Provide the (x, y) coordinate of the cell's center where the given text is located.  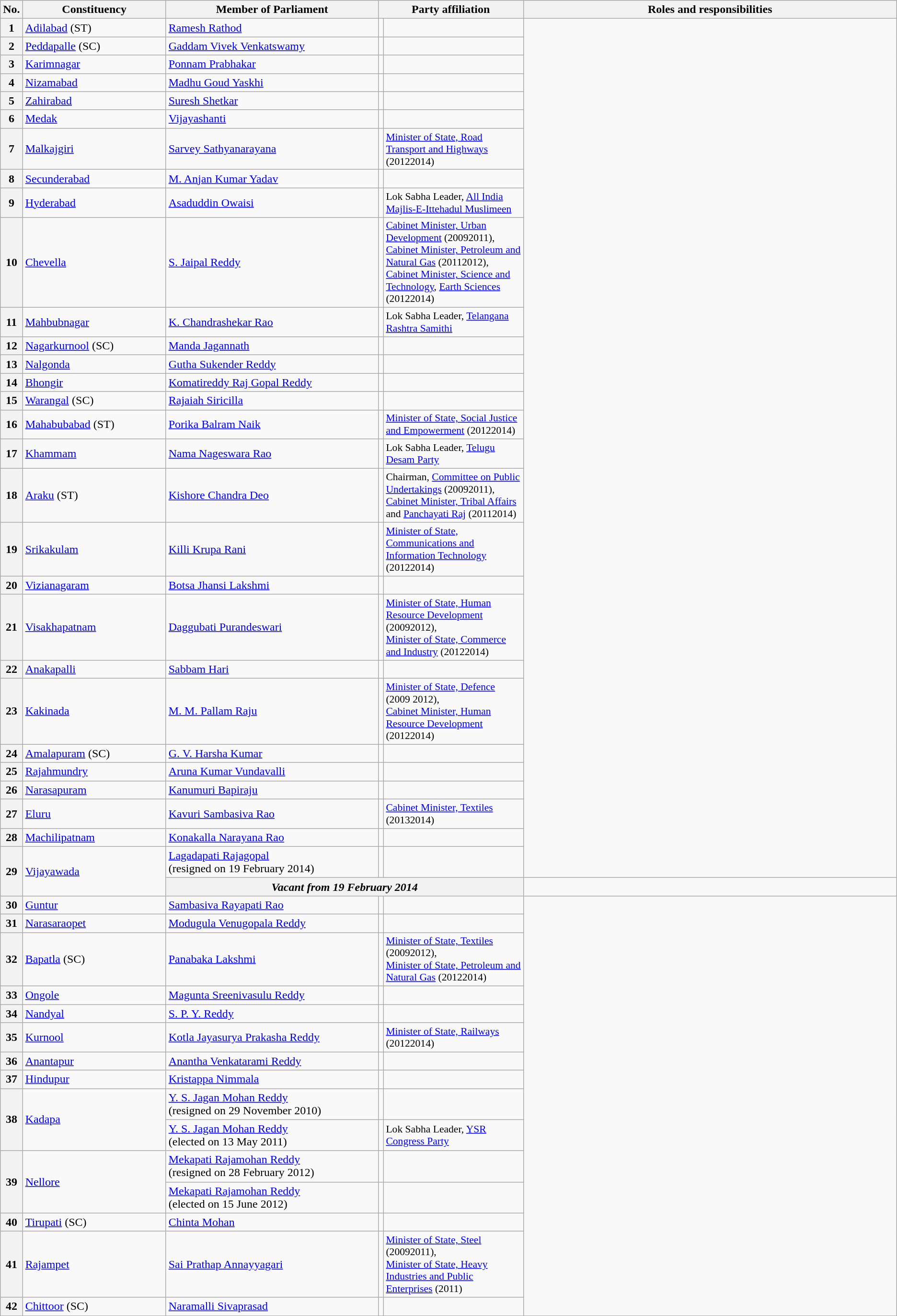
9 (11, 202)
Peddapalle (SC) (94, 46)
22 (11, 669)
27 (11, 814)
39 (11, 1182)
6 (11, 119)
Srikakulam (94, 549)
17 (11, 453)
Machilipatnam (94, 837)
Gutha Sukender Reddy (272, 364)
32 (11, 959)
Sarvey Sathyanarayana (272, 149)
Lok Sabha Leader, Telugu Desam Party (453, 453)
Minister of State, Communications and Information Technology (20122014) (453, 549)
Khammam (94, 453)
Eluru (94, 814)
Nizamabad (94, 82)
Vijayawada (94, 871)
Lagadapati Rajagopal(resigned on 19 February 2014) (272, 862)
Araku (ST) (94, 495)
Hyderabad (94, 202)
Madhu Goud Yaskhi (272, 82)
31 (11, 923)
19 (11, 549)
3 (11, 64)
Minister of State, Steel (20092011),Minister of State, Heavy Industries and Public Enterprises (2011) (453, 1264)
16 (11, 425)
15 (11, 401)
Rajampet (94, 1264)
Anantha Venkatarami Reddy (272, 1061)
M. M. Pallam Raju (272, 711)
Minister of State, Social Justice and Empowerment (20122014) (453, 425)
Magunta Sreenivasulu Reddy (272, 995)
18 (11, 495)
30 (11, 905)
No. (11, 10)
34 (11, 1014)
Killi Krupa Rani (272, 549)
Chittoor (SC) (94, 1306)
S. Jaipal Reddy (272, 263)
Member of Parliament (272, 10)
Gaddam Vivek Venkatswamy (272, 46)
Bhongir (94, 382)
Warangal (SC) (94, 401)
33 (11, 995)
Secunderabad (94, 179)
Tirupati (SC) (94, 1222)
Ponnam Prabhakar (272, 64)
Panabaka Lakshmi (272, 959)
24 (11, 753)
Roles and responsibilities (710, 10)
11 (11, 322)
Rajaiah Siricilla (272, 401)
Ongole (94, 995)
Kristappa Nimmala (272, 1079)
Lok Sabha Leader, YSR Congress Party (453, 1135)
Nama Nageswara Rao (272, 453)
Nandyal (94, 1014)
36 (11, 1061)
Chevella (94, 263)
10 (11, 263)
Y. S. Jagan Mohan Reddy(elected on 13 May 2011) (272, 1135)
Ramesh Rathod (272, 28)
Chairman, Committee on Public Undertakings (20092011),Cabinet Minister, Tribal Affairs and Panchayati Raj (20112014) (453, 495)
Modugula Venugopala Reddy (272, 923)
40 (11, 1222)
38 (11, 1120)
25 (11, 772)
Kakinada (94, 711)
Vizianagaram (94, 585)
Kishore Chandra Deo (272, 495)
G. V. Harsha Kumar (272, 753)
Visakhapatnam (94, 627)
7 (11, 149)
Minister of State, Human Resource Development (20092012),Minister of State, Commerce and Industry (20122014) (453, 627)
Adilabad (ST) (94, 28)
Y. S. Jagan Mohan Reddy(resigned on 29 November 2010) (272, 1104)
35 (11, 1037)
Malkajgiri (94, 149)
26 (11, 790)
Amalapuram (SC) (94, 753)
42 (11, 1306)
1 (11, 28)
Naramalli Sivaprasad (272, 1306)
37 (11, 1079)
Sambasiva Rayapati Rao (272, 905)
Narasapuram (94, 790)
Mahbubnagar (94, 322)
Aruna Kumar Vundavalli (272, 772)
Vacant from 19 February 2014 (345, 887)
Kadapa (94, 1120)
Vijayashanti (272, 119)
5 (11, 101)
Lok Sabha Leader, All India Majlis-E-Ittehadul Muslimeen (453, 202)
Medak (94, 119)
13 (11, 364)
Cabinet Minister, Textiles (20132014) (453, 814)
Zahirabad (94, 101)
Anakapalli (94, 669)
Karimnagar (94, 64)
8 (11, 179)
2 (11, 46)
Komatireddy Raj Gopal Reddy (272, 382)
Daggubati Purandeswari (272, 627)
Sai Prathap Annayyagari (272, 1264)
S. P. Y. Reddy (272, 1014)
Botsa Jhansi Lakshmi (272, 585)
23 (11, 711)
14 (11, 382)
Nalgonda (94, 364)
M. Anjan Kumar Yadav (272, 179)
Suresh Shetkar (272, 101)
Porika Balram Naik (272, 425)
Party affiliation (450, 10)
Mahabubabad (ST) (94, 425)
Rajahmundry (94, 772)
Kavuri Sambasiva Rao (272, 814)
Kurnool (94, 1037)
Minister of State, Road Transport and Highways (20122014) (453, 149)
K. Chandrashekar Rao (272, 322)
Lok Sabha Leader, Telangana Rashtra Samithi (453, 322)
Constituency (94, 10)
Minister of State, Railways (20122014) (453, 1037)
21 (11, 627)
Kanumuri Bapiraju (272, 790)
Konakalla Narayana Rao (272, 837)
Nellore (94, 1182)
Mekapati Rajamohan Reddy(resigned on 28 February 2012) (272, 1166)
Hindupur (94, 1079)
Minister of State, Textiles (20092012),Minister of State, Petroleum and Natural Gas (20122014) (453, 959)
28 (11, 837)
Nagarkurnool (SC) (94, 346)
Asaduddin Owaisi (272, 202)
Mekapati Rajamohan Reddy(elected on 15 June 2012) (272, 1197)
12 (11, 346)
Guntur (94, 905)
Minister of State, Defence (2009 2012),Cabinet Minister, Human Resource Development (20122014) (453, 711)
Manda Jagannath (272, 346)
4 (11, 82)
41 (11, 1264)
Sabbam Hari (272, 669)
20 (11, 585)
Bapatla (SC) (94, 959)
Narasaraopet (94, 923)
Chinta Mohan (272, 1222)
29 (11, 871)
Kotla Jayasurya Prakasha Reddy (272, 1037)
Anantapur (94, 1061)
